Pinpoint the cell where the given text exists, returning its [X, Y] midpoint coordinate. 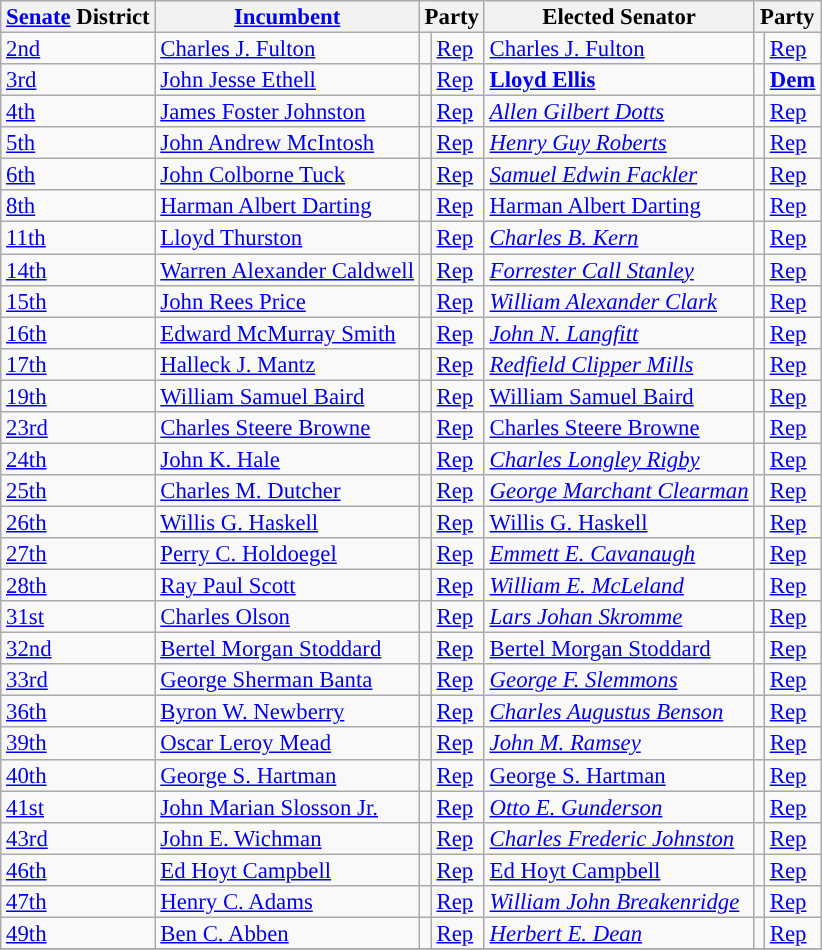
George Marchant Clearman [619, 491]
16th [78, 333]
John Jesse Ethell [287, 80]
31st [78, 617]
Charles Frederic Johnston [619, 838]
John N. Langfitt [619, 333]
2nd [78, 49]
28th [78, 586]
Byron W. Newberry [287, 712]
17th [78, 364]
Allen Gilbert Dotts [619, 112]
Otto E. Gunderson [619, 807]
32nd [78, 649]
George Sherman Banta [287, 680]
John Marian Slosson Jr. [287, 807]
John K. Hale [287, 459]
33rd [78, 680]
George F. Slemmons [619, 680]
Charles Augustus Benson [619, 712]
Lloyd Ellis [619, 80]
36th [78, 712]
4th [78, 112]
Ben C. Abben [287, 933]
Ray Paul Scott [287, 586]
William John Breakenridge [619, 902]
Dem [792, 80]
Charles M. Dutcher [287, 491]
Warren Alexander Caldwell [287, 270]
27th [78, 554]
Charles Longley Rigby [619, 459]
Charles Olson [287, 617]
49th [78, 933]
14th [78, 270]
Edward McMurray Smith [287, 333]
11th [78, 238]
John Rees Price [287, 301]
Elected Senator [619, 17]
39th [78, 744]
Henry C. Adams [287, 902]
43rd [78, 838]
William E. McLeland [619, 586]
41st [78, 807]
5th [78, 143]
William Alexander Clark [619, 301]
25th [78, 491]
Lloyd Thurston [287, 238]
Emmett E. Cavanaugh [619, 554]
Forrester Call Stanley [619, 270]
John Andrew McIntosh [287, 143]
8th [78, 206]
26th [78, 522]
Perry C. Holdoegel [287, 554]
Senate District [78, 17]
Samuel Edwin Fackler [619, 175]
Lars Johan Skromme [619, 617]
6th [78, 175]
Redfield Clipper Mills [619, 364]
Halleck J. Mantz [287, 364]
40th [78, 775]
Henry Guy Roberts [619, 143]
James Foster Johnston [287, 112]
47th [78, 902]
23rd [78, 428]
Herbert E. Dean [619, 933]
Charles B. Kern [619, 238]
15th [78, 301]
John Colborne Tuck [287, 175]
Incumbent [287, 17]
Oscar Leroy Mead [287, 744]
24th [78, 459]
John M. Ramsey [619, 744]
3rd [78, 80]
John E. Wichman [287, 838]
46th [78, 870]
19th [78, 396]
